Scan for the cell matching the given text and deliver its [X, Y] coordinate at center. 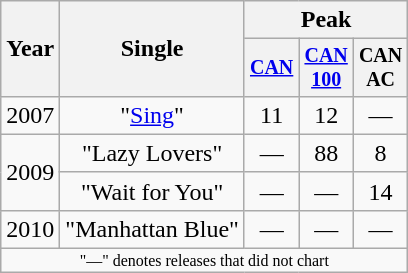
CANAC [380, 68]
8 [380, 153]
Single [152, 49]
2009 [30, 172]
Year [30, 49]
CAN100 [326, 68]
Peak [326, 20]
"Sing" [152, 115]
"Lazy Lovers" [152, 153]
14 [380, 191]
12 [326, 115]
2007 [30, 115]
"Wait for You" [152, 191]
"Manhattan Blue" [152, 229]
"—" denotes releases that did not chart [204, 261]
CAN [271, 68]
88 [326, 153]
2010 [30, 229]
11 [271, 115]
